Provide the [x, y] coordinate of the cell's center where the given text is located.  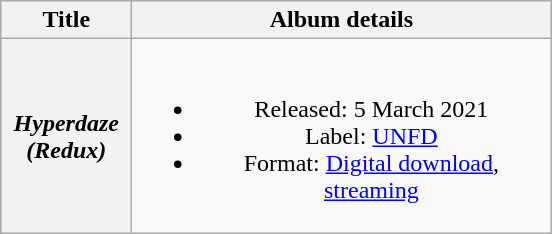
Hyperdaze (Redux) [66, 136]
Title [66, 20]
Released: 5 March 2021Label: UNFDFormat: Digital download, streaming [342, 136]
Album details [342, 20]
